Search for the cell housing the specified text and yield its (x, y) center coordinate. 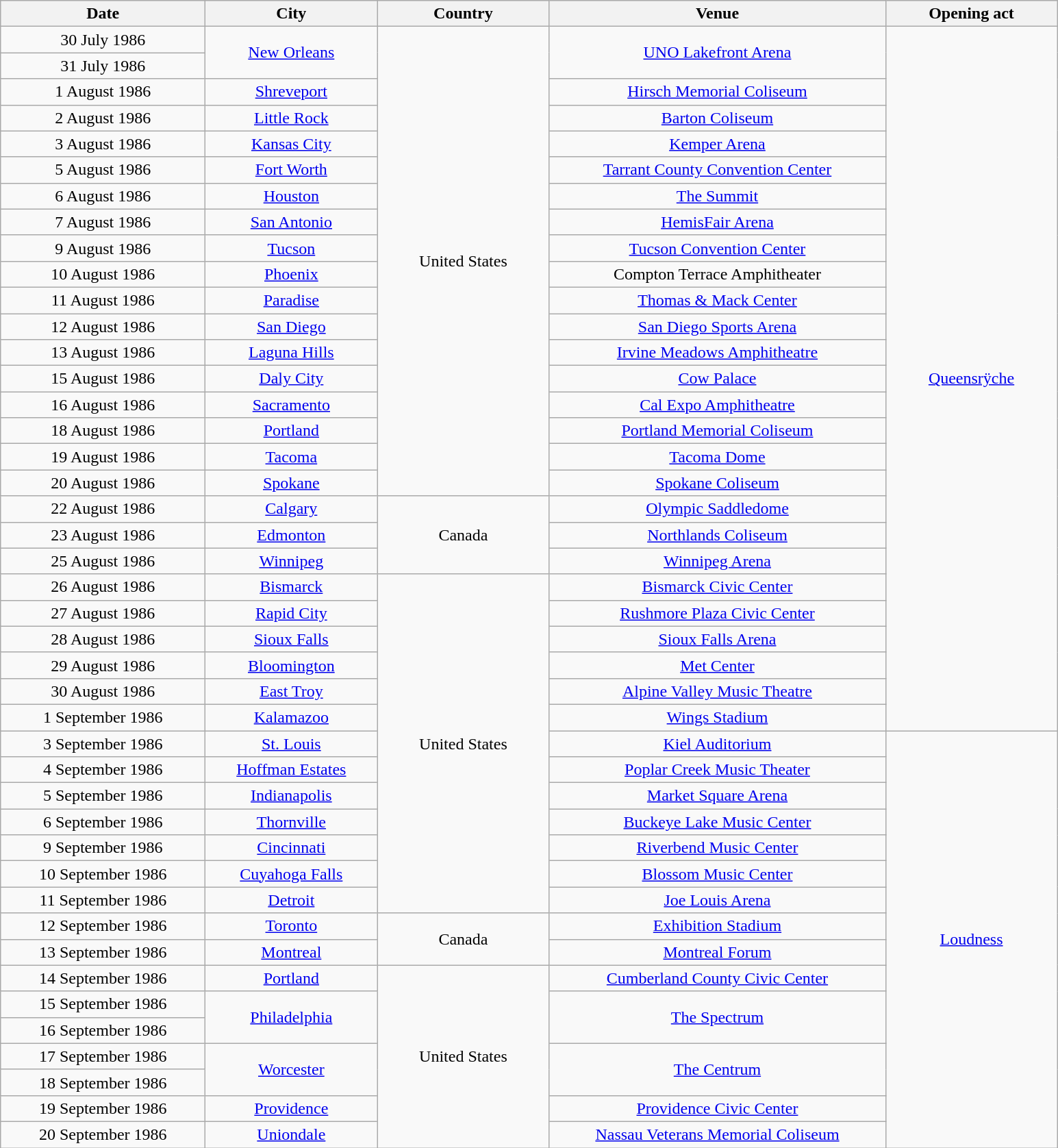
Cincinnati (292, 848)
10 August 1986 (103, 274)
3 September 1986 (103, 743)
15 August 1986 (103, 379)
Barton Coliseum (718, 118)
31 July 1986 (103, 66)
Kalamazoo (292, 717)
25 August 1986 (103, 561)
20 August 1986 (103, 483)
Exhibition Stadium (718, 926)
Montreal Forum (718, 952)
Paradise (292, 300)
29 August 1986 (103, 665)
Fort Worth (292, 170)
16 August 1986 (103, 405)
Winnipeg (292, 561)
12 September 1986 (103, 926)
Riverbend Music Center (718, 848)
1 September 1986 (103, 717)
28 August 1986 (103, 639)
Nassau Veterans Memorial Coliseum (718, 1134)
Loudness (971, 938)
UNO Lakefront Arena (718, 53)
Tucson (292, 248)
Opening act (971, 14)
Queensrÿche (971, 379)
15 September 1986 (103, 1004)
The Spectrum (718, 1017)
13 August 1986 (103, 353)
Tucson Convention Center (718, 248)
HemisFair Arena (718, 222)
Edmonton (292, 535)
Tarrant County Convention Center (718, 170)
6 September 1986 (103, 822)
Cal Expo Amphitheatre (718, 405)
Met Center (718, 665)
Country (463, 14)
Wings Stadium (718, 717)
Irvine Meadows Amphitheatre (718, 353)
Venue (718, 14)
Poplar Creek Music Theater (718, 770)
26 August 1986 (103, 587)
19 August 1986 (103, 457)
Philadelphia (292, 1017)
Hoffman Estates (292, 770)
Northlands Coliseum (718, 535)
Providence (292, 1108)
Date (103, 14)
Winnipeg Arena (718, 561)
Sacramento (292, 405)
Montreal (292, 952)
20 September 1986 (103, 1134)
18 August 1986 (103, 431)
1 August 1986 (103, 92)
Uniondale (292, 1134)
Worcester (292, 1069)
13 September 1986 (103, 952)
30 August 1986 (103, 691)
St. Louis (292, 743)
Buckeye Lake Music Center (718, 822)
22 August 1986 (103, 509)
Tacoma Dome (718, 457)
Market Square Arena (718, 796)
Sioux Falls (292, 639)
The Centrum (718, 1069)
Phoenix (292, 274)
Compton Terrace Amphitheater (718, 274)
Providence Civic Center (718, 1108)
Cumberland County Civic Center (718, 978)
17 September 1986 (103, 1056)
Calgary (292, 509)
San Antonio (292, 222)
11 September 1986 (103, 900)
Olympic Saddledome (718, 509)
18 September 1986 (103, 1082)
Bismarck (292, 587)
5 September 1986 (103, 796)
Spokane Coliseum (718, 483)
Sioux Falls Arena (718, 639)
19 September 1986 (103, 1108)
Portland Memorial Coliseum (718, 431)
New Orleans (292, 53)
The Summit (718, 196)
Joe Louis Arena (718, 900)
Thomas & Mack Center (718, 300)
Rushmore Plaza Civic Center (718, 613)
10 September 1986 (103, 874)
2 August 1986 (103, 118)
6 August 1986 (103, 196)
San Diego (292, 327)
Alpine Valley Music Theatre (718, 691)
Thornville (292, 822)
5 August 1986 (103, 170)
Kansas City (292, 144)
Daly City (292, 379)
Kemper Arena (718, 144)
Little Rock (292, 118)
Toronto (292, 926)
Cuyahoga Falls (292, 874)
16 September 1986 (103, 1030)
Rapid City (292, 613)
East Troy (292, 691)
30 July 1986 (103, 40)
9 August 1986 (103, 248)
Tacoma (292, 457)
Blossom Music Center (718, 874)
9 September 1986 (103, 848)
3 August 1986 (103, 144)
Bismarck Civic Center (718, 587)
Cow Palace (718, 379)
Spokane (292, 483)
Houston (292, 196)
14 September 1986 (103, 978)
Bloomington (292, 665)
Laguna Hills (292, 353)
12 August 1986 (103, 327)
27 August 1986 (103, 613)
City (292, 14)
7 August 1986 (103, 222)
Kiel Auditorium (718, 743)
Hirsch Memorial Coliseum (718, 92)
Shreveport (292, 92)
11 August 1986 (103, 300)
4 September 1986 (103, 770)
23 August 1986 (103, 535)
Indianapolis (292, 796)
Detroit (292, 900)
San Diego Sports Arena (718, 327)
